Capture the cell that displays the provided text and extract its [X, Y] central coordinate. 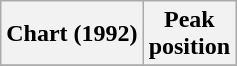
Peakposition [189, 34]
Chart (1992) [72, 34]
